Detect which cell encompasses the target text, then output its [x, y] center coordinate. 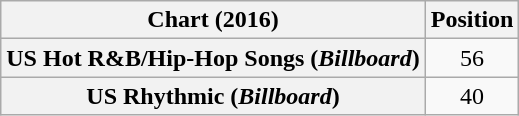
56 [472, 58]
US Rhythmic (Billboard) [213, 96]
US Hot R&B/Hip-Hop Songs (Billboard) [213, 58]
Chart (2016) [213, 20]
40 [472, 96]
Position [472, 20]
